Detect which cell encompasses the target text, then output its [x, y] center coordinate. 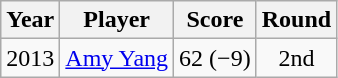
62 (−9) [216, 58]
Year [30, 20]
Score [216, 20]
Player [117, 20]
2013 [30, 58]
2nd [296, 58]
Amy Yang [117, 58]
Round [296, 20]
